From the cell containing the given text, extract its center point as (X, Y) coordinate. 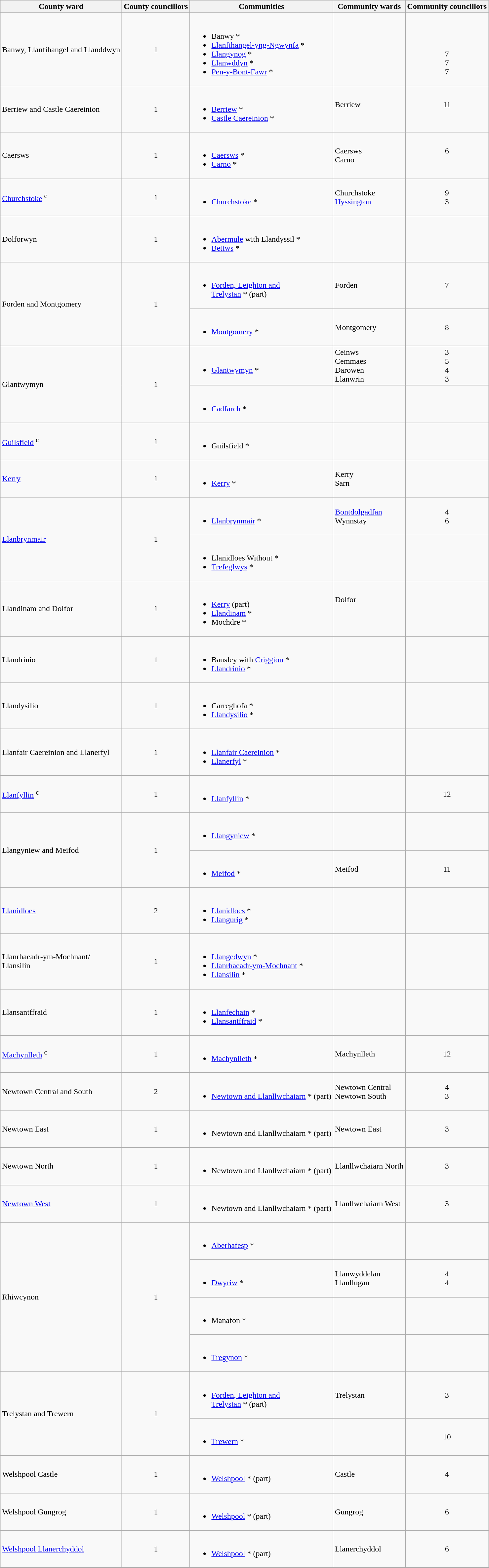
Montgomery (369, 327)
Forden and Montgomery (61, 304)
Llangyniew and Meifod (61, 850)
Banwy *Llanfihangel-yng-Ngwynfa *Llangynog *Llanwddyn *Pen-y-Bont-Fawr * (262, 50)
Glantwymyn * (262, 366)
Llandrinio (61, 660)
Llanfair Caereinion *Llanerfyl * (262, 752)
Machynlleth * (262, 1054)
Llanwyddelan Llanllugan (369, 1278)
Cadfarch * (262, 404)
Caersws *Carno * (262, 155)
Dolfor (369, 609)
Dolforwyn (61, 239)
Churchstoke c (61, 197)
9 3 (447, 197)
Newtown North (61, 1166)
Kerry (61, 479)
Llanfyllin * (262, 794)
Montgomery * (262, 327)
Churchstoke Hyssington (369, 197)
Banwy, Llanfihangel and Llanddwyn (61, 50)
Newtown Central and South (61, 1091)
Ceinws CemmaesDarowenLlanwrin (369, 366)
Meifod (369, 869)
Churchstoke * (262, 197)
Llanidloes (61, 911)
Llanidloes *Llangurig * (262, 911)
777 (447, 50)
Llanfechain *Llansantffraid * (262, 1012)
Llanbrynmair * (262, 516)
Llanidloes Without *Trefeglwys * (262, 558)
Forden (369, 285)
Llanllwchaiarn North (369, 1166)
Communities (262, 7)
Welshpool Gungrog (61, 1512)
BontdolgadfanWynnstay (369, 516)
County councillors (156, 7)
8 (447, 327)
7 (447, 285)
Welshpool Llanerchyddol (61, 1549)
Llanfair Caereinion and Llanerfyl (61, 752)
Castle (369, 1474)
4 6 (447, 516)
Llanfyllin c (61, 794)
Machynlleth c (61, 1054)
Glantwymyn (61, 384)
Berriew (369, 109)
Llandysilio (61, 706)
Llangedwyn *Llanrhaeadr-ym-Mochnant *Llansilin * (262, 962)
Newtown West (61, 1204)
Llanerchyddol (369, 1549)
10 (447, 1437)
Llangyniew * (262, 831)
Trewern * (262, 1437)
Guilsfield * (262, 441)
Rhiwcynon (61, 1297)
Welshpool Castle (61, 1474)
Caersws Carno (369, 155)
4 (447, 1474)
Tregynon * (262, 1353)
Kerry (part)Llandinam *Mochdre * (262, 609)
Community wards (369, 7)
Trelystan (369, 1395)
3543 (447, 366)
Llansantffraid (61, 1012)
Berriew *Castle Caereinion * (262, 109)
Llanllwchaiarn West (369, 1204)
Newtown Central Newtown South (369, 1091)
Bausley with Criggion *Llandrinio * (262, 660)
Llanbrynmair (61, 539)
Berriew and Castle Caereinion (61, 109)
Caersws (61, 155)
Llanrhaeadr-ym-Mochnant/Llansilin (61, 962)
Kerry Sarn (369, 479)
Carreghofa *Llandysilio * (262, 706)
Guilsfield c (61, 441)
Kerry * (262, 479)
Llandinam and Dolfor (61, 609)
Aberhafesp * (262, 1241)
Dwyriw * (262, 1278)
Manafon * (262, 1316)
Machynlleth (369, 1054)
County ward (61, 7)
Meifod * (262, 869)
Gungrog (369, 1512)
Community councillors (447, 7)
Abermule with Llandyssil *Bettws * (262, 239)
4 3 (447, 1091)
Trelystan and Trewern (61, 1414)
44 (447, 1278)
